Capture the cell that displays the provided text and extract its [X, Y] central coordinate. 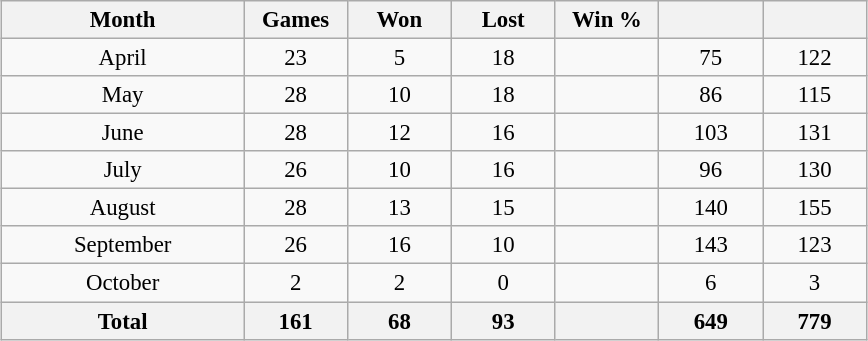
131 [815, 133]
161 [296, 321]
6 [711, 283]
140 [711, 208]
May [123, 95]
Month [123, 20]
130 [815, 170]
5 [399, 58]
July [123, 170]
115 [815, 95]
68 [399, 321]
3 [815, 283]
15 [503, 208]
96 [711, 170]
Won [399, 20]
86 [711, 95]
August [123, 208]
April [123, 58]
Games [296, 20]
155 [815, 208]
779 [815, 321]
Total [123, 321]
Win % [607, 20]
13 [399, 208]
93 [503, 321]
June [123, 133]
Lost [503, 20]
12 [399, 133]
October [123, 283]
122 [815, 58]
143 [711, 245]
0 [503, 283]
649 [711, 321]
123 [815, 245]
23 [296, 58]
September [123, 245]
75 [711, 58]
103 [711, 133]
